Provide the (x, y) coordinate of the cell's center where the given text is located.  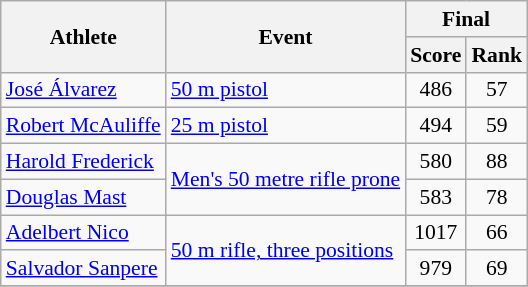
Event (286, 36)
Salvador Sanpere (84, 269)
Rank (496, 55)
Douglas Mast (84, 197)
50 m pistol (286, 90)
50 m rifle, three positions (286, 250)
494 (436, 126)
88 (496, 162)
Adelbert Nico (84, 233)
486 (436, 90)
Athlete (84, 36)
979 (436, 269)
583 (436, 197)
Score (436, 55)
66 (496, 233)
78 (496, 197)
580 (436, 162)
Harold Frederick (84, 162)
Men's 50 metre rifle prone (286, 180)
59 (496, 126)
25 m pistol (286, 126)
Robert McAuliffe (84, 126)
1017 (436, 233)
José Álvarez (84, 90)
Final (466, 19)
57 (496, 90)
69 (496, 269)
